Provide the (X, Y) coordinate of the cell's center where the given text is located.  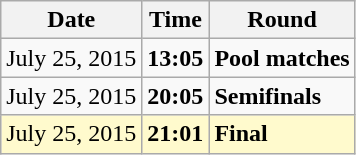
13:05 (176, 58)
20:05 (176, 96)
Final (282, 134)
21:01 (176, 134)
Semifinals (282, 96)
Date (72, 20)
Pool matches (282, 58)
Time (176, 20)
Round (282, 20)
